Find where the given text appears and provide that cell's center as (X, Y) coordinate. 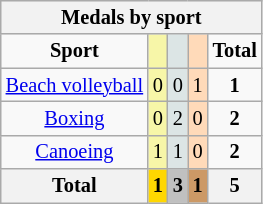
Boxing (74, 118)
3 (178, 186)
Sport (74, 51)
Beach volleyball (74, 85)
Medals by sport (132, 17)
5 (235, 186)
Canoeing (74, 152)
